From the cell containing the given text, extract its center point as (x, y) coordinate. 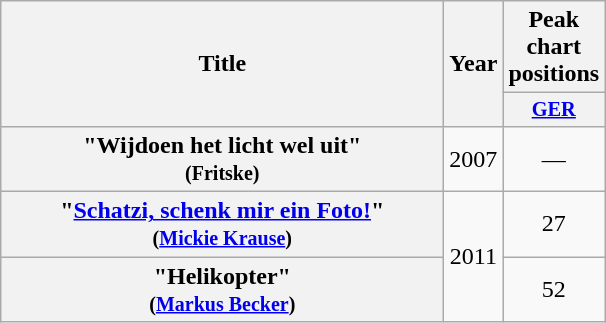
"Helikopter"(Markus Becker) (222, 290)
— (554, 158)
2007 (474, 158)
GER (554, 110)
Peak chart positions (554, 47)
2011 (474, 257)
Title (222, 64)
"Schatzi, schenk mir ein Foto!"(Mickie Krause) (222, 224)
27 (554, 224)
"Wijdoen het licht wel uit"(Fritske) (222, 158)
Year (474, 64)
52 (554, 290)
